Extract the (X, Y) coordinate from the center of the cell holding the provided text.  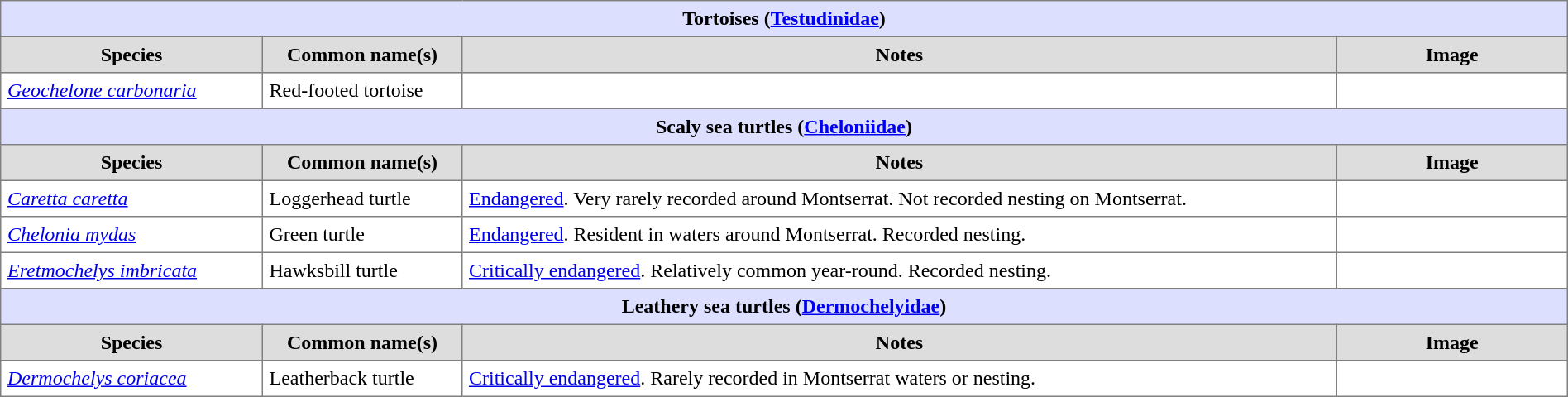
Leathery sea turtles (Dermochelyidae) (784, 307)
Critically endangered. Relatively common year-round. Recorded nesting. (900, 270)
Scaly sea turtles (Cheloniidae) (784, 127)
Eretmochelys imbricata (131, 270)
Chelonia mydas (131, 235)
Endangered. Very rarely recorded around Montserrat. Not recorded nesting on Montserrat. (900, 198)
Red-footed tortoise (362, 91)
Hawksbill turtle (362, 270)
Tortoises (Testudinidae) (784, 19)
Leatherback turtle (362, 379)
Loggerhead turtle (362, 198)
Endangered. Resident in waters around Montserrat. Recorded nesting. (900, 235)
Caretta caretta (131, 198)
Geochelone carbonaria (131, 91)
Green turtle (362, 235)
Dermochelys coriacea (131, 379)
Critically endangered. Rarely recorded in Montserrat waters or nesting. (900, 379)
